Provide the [x, y] coordinate of the cell's center where the given text is located.  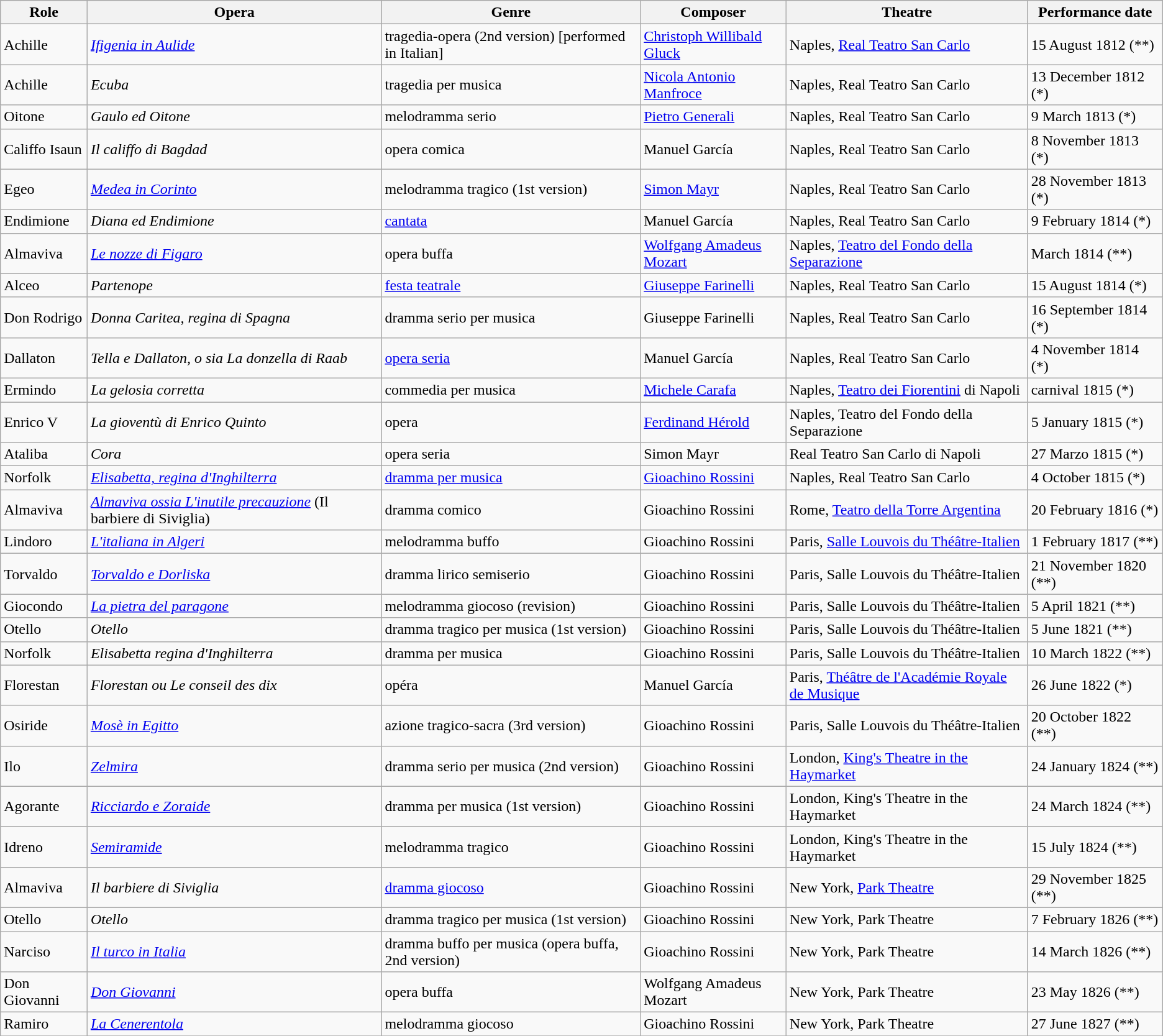
Rome, Teatro della Torre Argentina [907, 510]
Tella e Dallaton, o sia La donzella di Raab [234, 358]
Ataliba [44, 454]
Naples, Teatro dei Fiorentini di Napoli [907, 390]
Egeo [44, 189]
9 February 1814 (*) [1095, 221]
dramma serio per musica [511, 317]
Ilo [44, 766]
Nicola Antonio Manfroce [713, 85]
7 February 1826 (**) [1095, 919]
melodramma tragico (1st version) [511, 189]
Paris, Théâtre de l'Académie Royale de Musique [907, 685]
melodramma giocoso [511, 1024]
dramma per musica (1st version) [511, 807]
Le nozze di Figaro [234, 254]
dramma buffo per musica (opera buffa, 2nd version) [511, 951]
La gelosia corretta [234, 390]
Medea in Corinto [234, 189]
Ferdinand Hérold [713, 421]
Elisabetta, regina d'Inghilterra [234, 478]
29 November 1825 (**) [1095, 887]
Zelmira [234, 766]
Dallaton [44, 358]
8 November 1813 (*) [1095, 149]
Genre [511, 12]
commedia per musica [511, 390]
Composer [713, 12]
5 April 1821 (**) [1095, 606]
10 March 1822 (**) [1095, 653]
Don Rodrigo [44, 317]
Mosè in Egitto [234, 726]
Elisabetta regina d'Inghilterra [234, 653]
15 July 1824 (**) [1095, 846]
Osiride [44, 726]
melodramma giocoso (revision) [511, 606]
Ermindo [44, 390]
Florestan ou Le conseil des dix [234, 685]
Enrico V [44, 421]
opera comica [511, 149]
21 November 1820 (**) [1095, 574]
Theatre [907, 12]
16 September 1814 (*) [1095, 317]
Idreno [44, 846]
tragedia-opera (2nd version) [performed in Italian] [511, 45]
melodramma buffo [511, 542]
dramma lirico semiserio [511, 574]
March 1814 (**) [1095, 254]
Ramiro [44, 1024]
Il turco in Italia [234, 951]
L'italiana in Algeri [234, 542]
Ecuba [234, 85]
Performance date [1095, 12]
15 August 1812 (**) [1095, 45]
Real Teatro San Carlo di Napoli [907, 454]
Diana ed Endimione [234, 221]
5 June 1821 (**) [1095, 630]
Endimione [44, 221]
13 December 1812 (*) [1095, 85]
4 October 1815 (*) [1095, 478]
opéra [511, 685]
carnival 1815 (*) [1095, 390]
Partenope [234, 285]
9 March 1813 (*) [1095, 117]
24 January 1824 (**) [1095, 766]
24 March 1824 (**) [1095, 807]
tragedia per musica [511, 85]
Cora [234, 454]
Ifigenia in Aulide [234, 45]
1 February 1817 (**) [1095, 542]
Pietro Generali [713, 117]
20 February 1816 (*) [1095, 510]
Michele Carafa [713, 390]
La Cenerentola [234, 1024]
melodramma tragico [511, 846]
Gaulo ed Oitone [234, 117]
festa teatrale [511, 285]
Alceo [44, 285]
26 June 1822 (*) [1095, 685]
melodramma serio [511, 117]
Christoph Willibald Gluck [713, 45]
27 June 1827 (**) [1095, 1024]
La pietra del paragone [234, 606]
Donna Caritea, regina di Spagna [234, 317]
Semiramide [234, 846]
Narciso [44, 951]
Opera [234, 12]
Lindoro [44, 542]
dramma comico [511, 510]
Oitone [44, 117]
Torvaldo e Dorliska [234, 574]
Giocondo [44, 606]
Torvaldo [44, 574]
Il barbiere di Siviglia [234, 887]
dramma giocoso [511, 887]
28 November 1813 (*) [1095, 189]
azione tragico-sacra (3rd version) [511, 726]
15 August 1814 (*) [1095, 285]
20 October 1822 (**) [1095, 726]
Agorante [44, 807]
cantata [511, 221]
dramma serio per musica (2nd version) [511, 766]
Ricciardo e Zoraide [234, 807]
Almaviva ossia L'inutile precauzione (Il barbiere di Siviglia) [234, 510]
27 Marzo 1815 (*) [1095, 454]
4 November 1814 (*) [1095, 358]
La gioventù di Enrico Quinto [234, 421]
Califfo Isaun [44, 149]
Il califfo di Bagdad [234, 149]
Role [44, 12]
Florestan [44, 685]
opera [511, 421]
14 March 1826 (**) [1095, 951]
5 January 1815 (*) [1095, 421]
23 May 1826 (**) [1095, 992]
